Scan for the cell matching the given text and deliver its [x, y] coordinate at center. 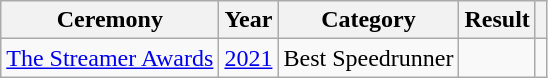
Result [497, 20]
2021 [248, 58]
Best Speedrunner [368, 58]
Ceremony [110, 20]
Year [248, 20]
Category [368, 20]
The Streamer Awards [110, 58]
